Search for the cell housing the specified text and yield its [x, y] center coordinate. 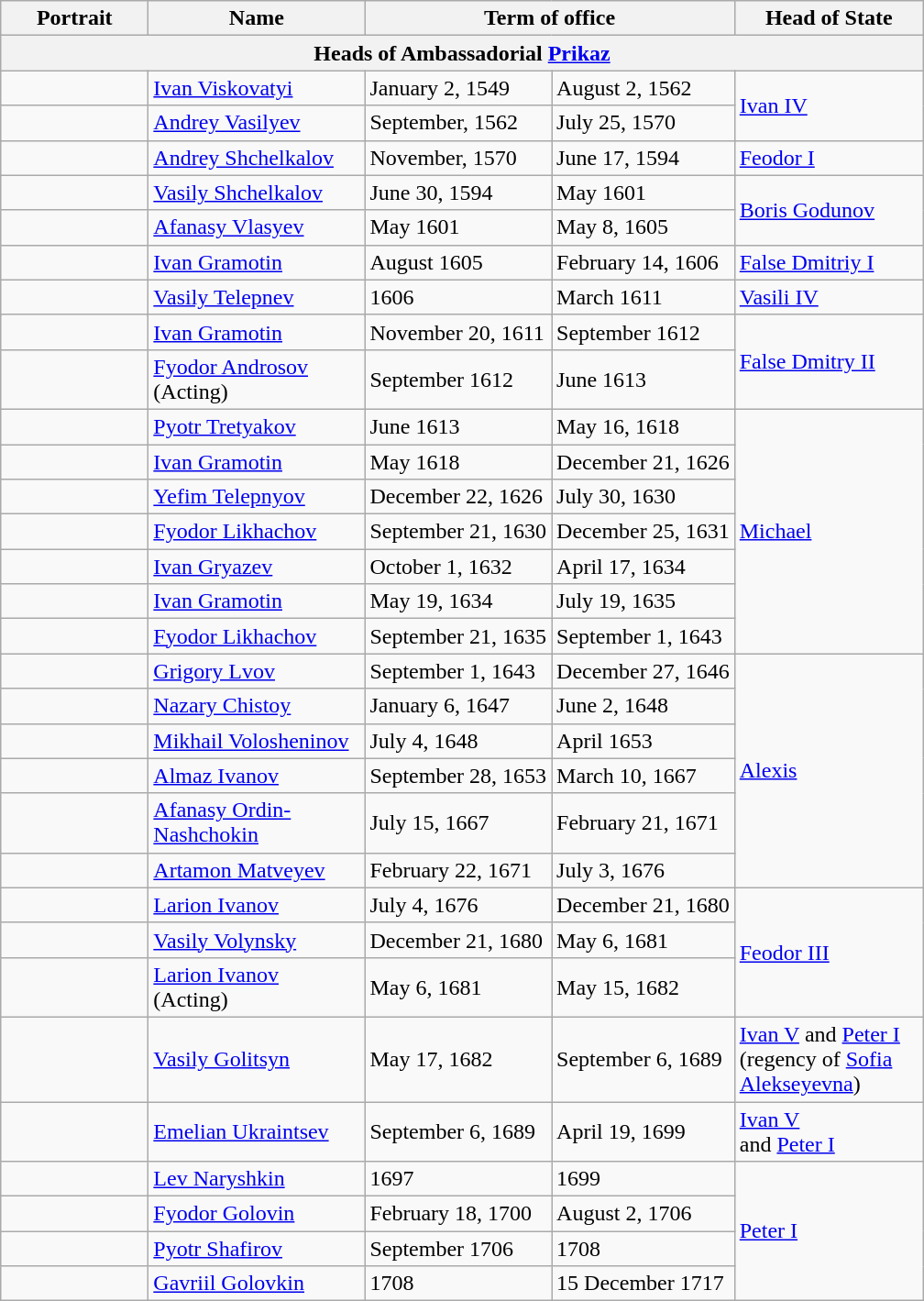
Michael [829, 531]
Lev Naryshkin [257, 1179]
March 10, 1667 [643, 776]
November, 1570 [458, 158]
False Dmitriy I [829, 262]
Alexis [829, 770]
April 17, 1634 [643, 567]
Ivan V and Peter I(regency of Sofia Alekseyevna) [829, 1059]
Feodor I [829, 158]
May 15, 1682 [643, 987]
1606 [458, 297]
December 25, 1631 [643, 532]
January 6, 1647 [458, 706]
Pyotr Tretyakov [257, 426]
Vasily Golitsyn [257, 1059]
Ivan Gryazev [257, 567]
May 1618 [458, 461]
June 17, 1594 [643, 158]
Larion Ivanov [257, 905]
Peter I [829, 1231]
Artamon Matveyev [257, 870]
July 30, 1630 [643, 497]
July 25, 1570 [643, 123]
February 22, 1671 [458, 870]
September 21, 1635 [458, 636]
Ivan IV [829, 105]
July 4, 1676 [458, 905]
July 15, 1667 [458, 823]
January 2, 1549 [458, 88]
June 2, 1648 [643, 706]
July 19, 1635 [643, 601]
Term of office [550, 18]
June 30, 1594 [458, 193]
Nazary Chistoy [257, 706]
Boris Godunov [829, 210]
Ivan Viskovatyi [257, 88]
Vasily Telepnev [257, 297]
Gavriil Golovkin [257, 1284]
Heads of Ambassadorial Prikaz [462, 53]
Grigory Lvov [257, 671]
September 21, 1630 [458, 532]
May 19, 1634 [458, 601]
August 1605 [458, 262]
May 16, 1618 [643, 426]
February 14, 1606 [643, 262]
December 22, 1626 [458, 497]
False Dmitry II [829, 361]
February 21, 1671 [643, 823]
Fyodor Androsov(Acting) [257, 380]
Pyotr Shafirov [257, 1249]
April 1653 [643, 741]
August 2, 1706 [643, 1214]
Almaz Ivanov [257, 776]
Vasily Volynsky [257, 940]
Larion Ivanov(Acting) [257, 987]
Andrey Vasilyev [257, 123]
April 19, 1699 [643, 1131]
December 27, 1646 [643, 671]
15 December 1717 [643, 1284]
February 18, 1700 [458, 1214]
September 28, 1653 [458, 776]
Ivan Vand Peter I [829, 1131]
Yefim Telepnyov [257, 497]
November 20, 1611 [458, 332]
1697 [458, 1179]
Emelian Ukraintsev [257, 1131]
October 1, 1632 [458, 567]
Andrey Shchelkalov [257, 158]
Head of State [829, 18]
May 17, 1682 [458, 1059]
Mikhail Volosheninov [257, 741]
December 21, 1626 [643, 461]
Vasily Shchelkalov [257, 193]
Afanasy Ordin-Nashchokin [257, 823]
Vasili IV [829, 297]
May 8, 1605 [643, 227]
Name [257, 18]
July 4, 1648 [458, 741]
August 2, 1562 [643, 88]
Fyodor Golovin [257, 1214]
1699 [643, 1179]
Feodor III [829, 952]
September 1706 [458, 1249]
July 3, 1676 [643, 870]
September, 1562 [458, 123]
Afanasy Vlasyev [257, 227]
March 1611 [643, 297]
Portrait [75, 18]
